Locate the cell with the specified text and output its [x, y] center coordinate. 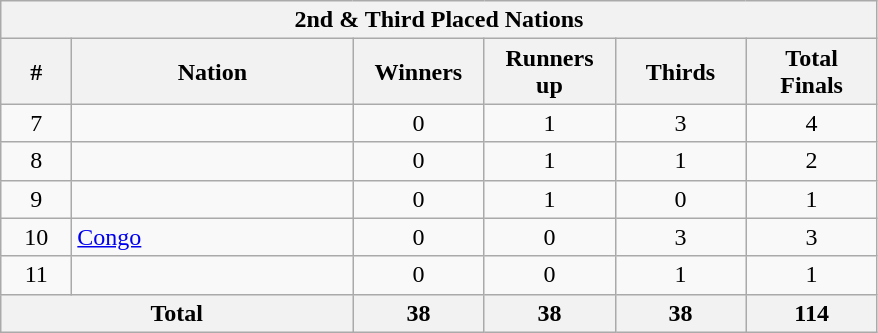
2 [812, 161]
Thirds [680, 72]
8 [36, 161]
4 [812, 123]
10 [36, 237]
2nd & Third Placed Nations [439, 20]
114 [812, 313]
Nation [212, 72]
Total [177, 313]
Runners up [550, 72]
# [36, 72]
7 [36, 123]
Congo [212, 237]
Total Finals [812, 72]
11 [36, 275]
Winners [418, 72]
9 [36, 199]
